From the cell containing the given text, extract its center point as (X, Y) coordinate. 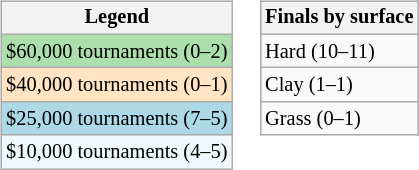
$40,000 tournaments (0–1) (116, 85)
Finals by surface (339, 18)
Legend (116, 18)
Clay (1–1) (339, 85)
$60,000 tournaments (0–2) (116, 51)
Grass (0–1) (339, 119)
$10,000 tournaments (4–5) (116, 152)
Hard (10–11) (339, 51)
$25,000 tournaments (7–5) (116, 119)
